Detect which cell encompasses the target text, then output its [X, Y] center coordinate. 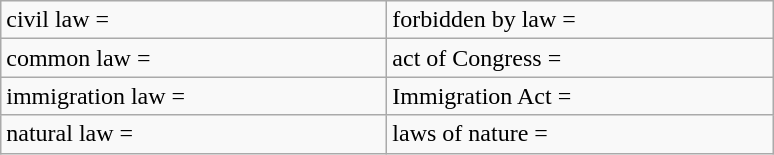
civil law = [194, 20]
natural law = [194, 134]
act of Congress = [580, 58]
immigration law = [194, 96]
Immigration Act = [580, 96]
forbidden by law = [580, 20]
laws of nature = [580, 134]
common law = [194, 58]
